Search for the cell housing the specified text and yield its (X, Y) center coordinate. 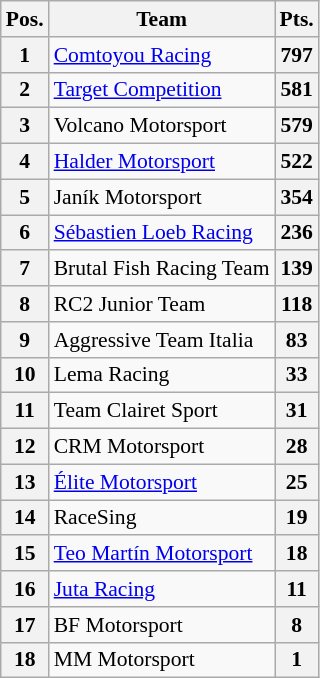
13 (25, 482)
579 (297, 126)
16 (25, 589)
CRM Motorsport (162, 447)
Team (162, 19)
9 (25, 340)
10 (25, 375)
7 (25, 269)
Target Competition (162, 90)
Volcano Motorsport (162, 126)
581 (297, 90)
83 (297, 340)
Comtoyou Racing (162, 55)
25 (297, 482)
522 (297, 162)
19 (297, 518)
17 (25, 625)
236 (297, 233)
15 (25, 554)
RC2 Junior Team (162, 304)
Aggressive Team Italia (162, 340)
Brutal Fish Racing Team (162, 269)
Lema Racing (162, 375)
12 (25, 447)
Sébastien Loeb Racing (162, 233)
31 (297, 411)
MM Motorsport (162, 660)
Juta Racing (162, 589)
Team Clairet Sport (162, 411)
3 (25, 126)
118 (297, 304)
Halder Motorsport (162, 162)
Pos. (25, 19)
6 (25, 233)
Pts. (297, 19)
5 (25, 197)
2 (25, 90)
33 (297, 375)
Teo Martín Motorsport (162, 554)
28 (297, 447)
Élite Motorsport (162, 482)
139 (297, 269)
Janík Motorsport (162, 197)
RaceSing (162, 518)
BF Motorsport (162, 625)
354 (297, 197)
14 (25, 518)
4 (25, 162)
797 (297, 55)
